Return the [X, Y] coordinate for the center point of the cell that contains the specified text.  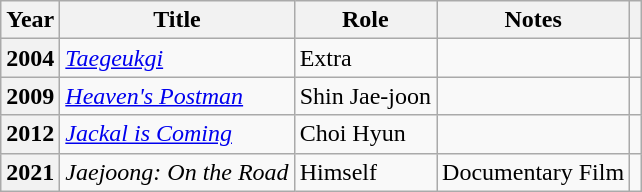
Heaven's Postman [177, 96]
2004 [30, 58]
Choi Hyun [365, 134]
Jackal is Coming [177, 134]
Year [30, 20]
2009 [30, 96]
Role [365, 20]
Taegeukgi [177, 58]
2012 [30, 134]
Documentary Film [534, 172]
Himself [365, 172]
2021 [30, 172]
Jaejoong: On the Road [177, 172]
Shin Jae-joon [365, 96]
Extra [365, 58]
Notes [534, 20]
Title [177, 20]
